Scan for the cell matching the given text and deliver its [X, Y] coordinate at center. 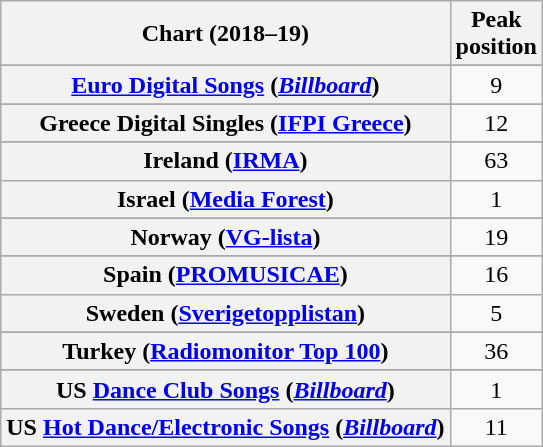
12 [496, 123]
Norway (VG-lista) [226, 237]
63 [496, 161]
Euro Digital Songs (Billboard) [226, 85]
Turkey (Radiomonitor Top 100) [226, 351]
Ireland (IRMA) [226, 161]
Sweden (Sverigetopplistan) [226, 313]
16 [496, 275]
Chart (2018–19) [226, 34]
US Dance Club Songs (Billboard) [226, 389]
11 [496, 427]
5 [496, 313]
Greece Digital Singles (IFPI Greece) [226, 123]
9 [496, 85]
19 [496, 237]
Israel (Media Forest) [226, 199]
36 [496, 351]
Peak position [496, 34]
US Hot Dance/Electronic Songs (Billboard) [226, 427]
Spain (PROMUSICAE) [226, 275]
